Scan for the cell matching the given text and deliver its [x, y] coordinate at center. 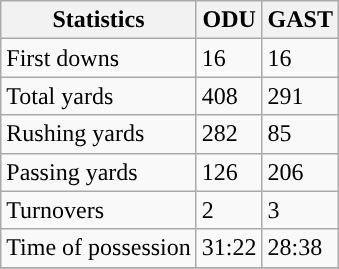
282 [229, 134]
3 [300, 210]
ODU [229, 20]
126 [229, 172]
Turnovers [99, 210]
Total yards [99, 96]
31:22 [229, 248]
First downs [99, 58]
Time of possession [99, 248]
Passing yards [99, 172]
Rushing yards [99, 134]
291 [300, 96]
2 [229, 210]
28:38 [300, 248]
408 [229, 96]
Statistics [99, 20]
GAST [300, 20]
85 [300, 134]
206 [300, 172]
